Find where the given text appears and provide that cell's center as (X, Y) coordinate. 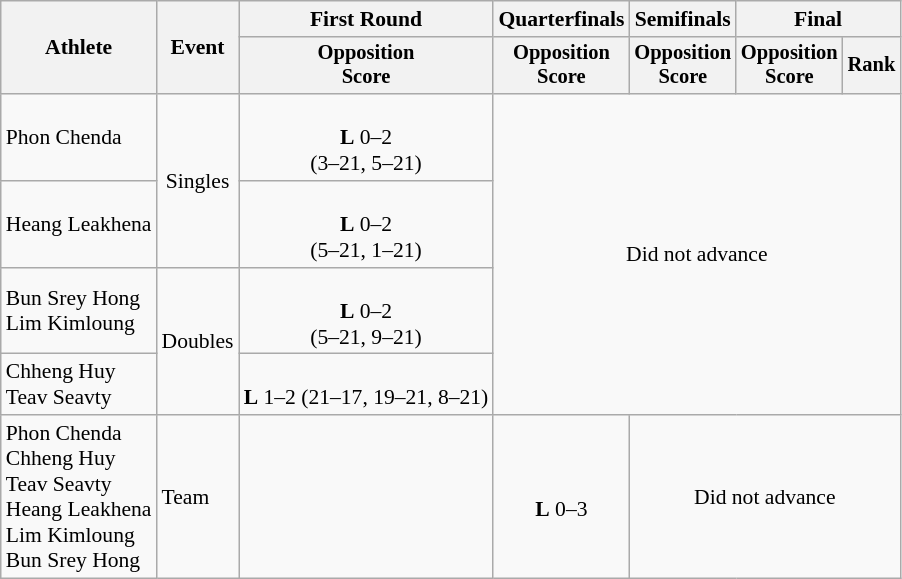
Singles (198, 180)
L 0–3 (561, 496)
L 0–2(3–21, 5–21) (366, 138)
Team (198, 496)
Event (198, 48)
Phon ChendaChheng HuyTeav SeavtyHeang LeakhenaLim KimloungBun Srey Hong (79, 496)
Chheng HuyTeav Seavty (79, 384)
First Round (366, 19)
L 1–2 (21–17, 19–21, 8–21) (366, 384)
L 0–2(5–21, 9–21) (366, 312)
Bun Srey HongLim Kimloung (79, 312)
Semifinals (682, 19)
Rank (872, 66)
Heang Leakhena (79, 224)
Final (818, 19)
L 0–2(5–21, 1–21) (366, 224)
Athlete (79, 48)
Phon Chenda (79, 138)
Doubles (198, 342)
Quarterfinals (561, 19)
